From the cell containing the given text, extract its center point as [X, Y] coordinate. 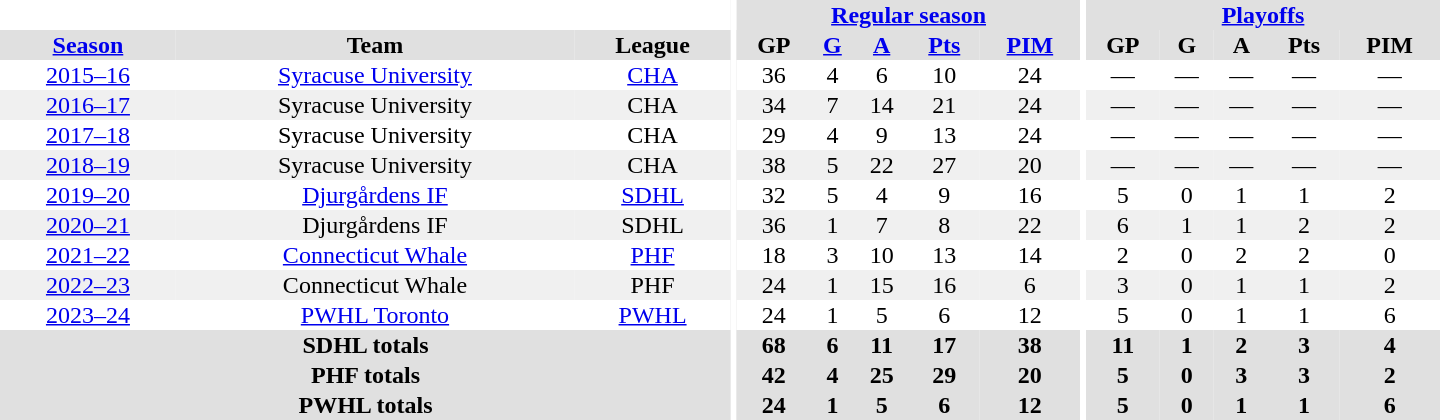
Playoffs [1263, 15]
2019–20 [88, 195]
25 [882, 375]
68 [774, 345]
2020–21 [88, 225]
2018–19 [88, 165]
2017–18 [88, 135]
2015–16 [88, 75]
Team [375, 45]
2021–22 [88, 255]
2023–24 [88, 315]
2016–17 [88, 105]
15 [882, 285]
Regular season [908, 15]
SDHL totals [366, 345]
Season [88, 45]
8 [944, 225]
PWHL Toronto [375, 315]
21 [944, 105]
PWHL [652, 315]
PHF totals [366, 375]
34 [774, 105]
27 [944, 165]
42 [774, 375]
2022–23 [88, 285]
17 [944, 345]
32 [774, 195]
18 [774, 255]
League [652, 45]
PWHL totals [366, 405]
